Capture the cell that displays the provided text and extract its [x, y] central coordinate. 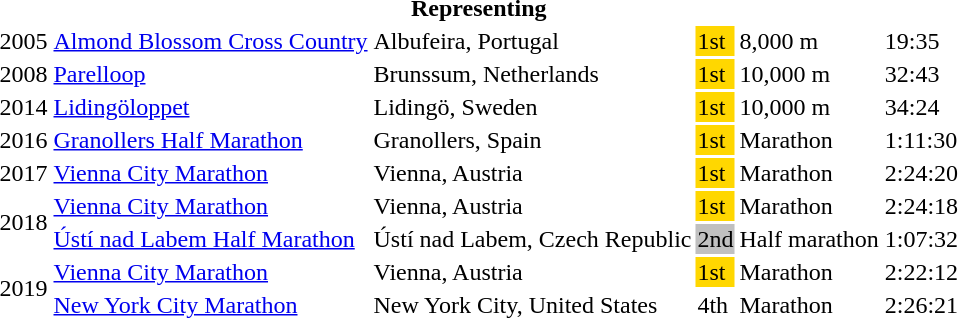
Lidingöloppet [210, 107]
Almond Blossom Cross Country [210, 41]
Half marathon [809, 239]
2nd [716, 239]
8,000 m [809, 41]
Granollers Half Marathon [210, 140]
Granollers, Spain [532, 140]
Ústí nad Labem, Czech Republic [532, 239]
Ústí nad Labem Half Marathon [210, 239]
Lidingö, Sweden [532, 107]
Albufeira, Portugal [532, 41]
Brunssum, Netherlands [532, 74]
Parelloop [210, 74]
